From the cell containing the given text, extract its center point as (x, y) coordinate. 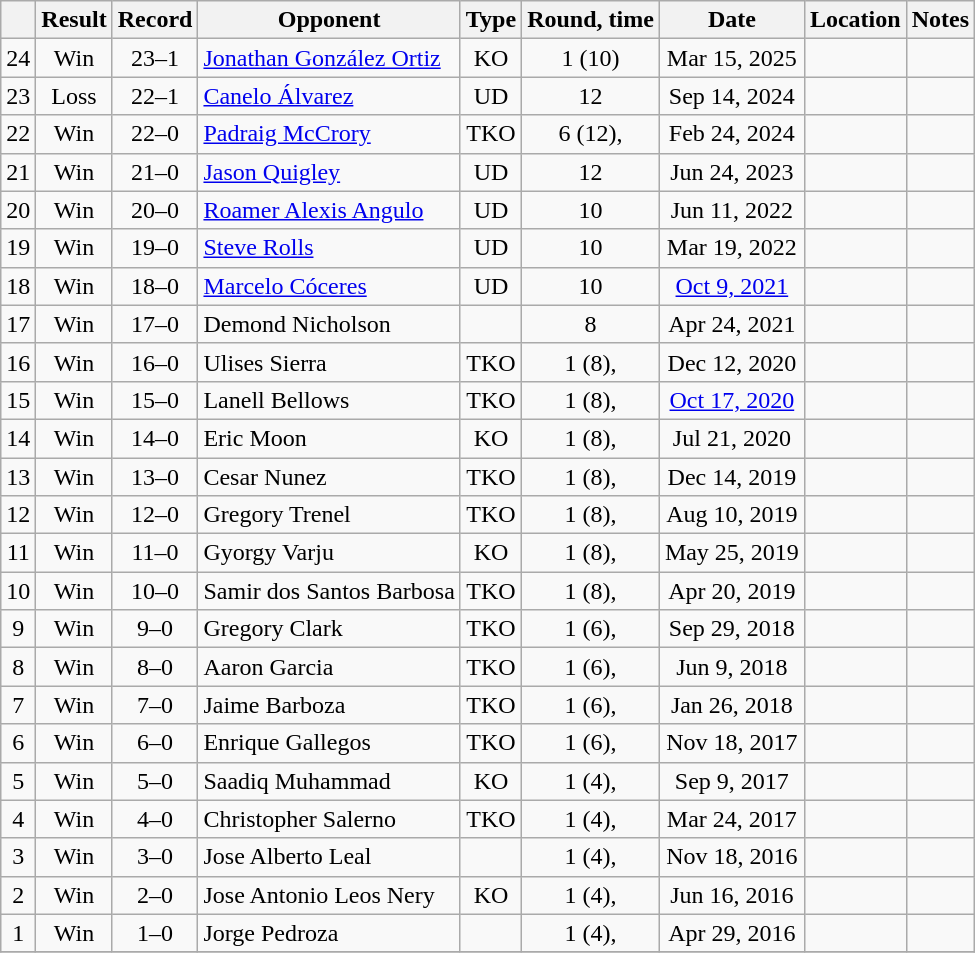
18 (18, 286)
Marcelo Cóceres (329, 286)
4 (18, 819)
Enrique Gallegos (329, 743)
5 (18, 781)
14 (18, 438)
10–0 (155, 591)
Jun 11, 2022 (732, 210)
22 (18, 134)
May 25, 2019 (732, 553)
Jose Alberto Leal (329, 857)
Jose Antonio Leos Nery (329, 895)
20 (18, 210)
21 (18, 172)
19 (18, 248)
Sep 9, 2017 (732, 781)
Aaron Garcia (329, 667)
Apr 24, 2021 (732, 324)
Round, time (591, 20)
6 (12), (591, 134)
Jorge Pedroza (329, 933)
24 (18, 58)
Steve Rolls (329, 248)
4–0 (155, 819)
Record (155, 20)
Mar 19, 2022 (732, 248)
Lanell Bellows (329, 400)
14–0 (155, 438)
Aug 10, 2019 (732, 515)
16–0 (155, 362)
Roamer Alexis Angulo (329, 210)
Mar 15, 2025 (732, 58)
Date (732, 20)
11 (18, 553)
Sep 29, 2018 (732, 629)
Ulises Sierra (329, 362)
Result (74, 20)
1 (10) (591, 58)
13 (18, 477)
9 (18, 629)
Samir dos Santos Barbosa (329, 591)
Gregory Trenel (329, 515)
21–0 (155, 172)
6 (18, 743)
Apr 29, 2016 (732, 933)
3 (18, 857)
15–0 (155, 400)
9–0 (155, 629)
3–0 (155, 857)
Feb 24, 2024 (732, 134)
Oct 9, 2021 (732, 286)
2–0 (155, 895)
Jaime Barboza (329, 705)
22–1 (155, 96)
Padraig McCrory (329, 134)
7 (18, 705)
17 (18, 324)
22–0 (155, 134)
2 (18, 895)
19–0 (155, 248)
Notes (940, 20)
Apr 20, 2019 (732, 591)
Mar 24, 2017 (732, 819)
Eric Moon (329, 438)
18–0 (155, 286)
Christopher Salerno (329, 819)
Jun 9, 2018 (732, 667)
Nov 18, 2017 (732, 743)
Jason Quigley (329, 172)
12–0 (155, 515)
Jul 21, 2020 (732, 438)
6–0 (155, 743)
Cesar Nunez (329, 477)
Sep 14, 2024 (732, 96)
Canelo Álvarez (329, 96)
Gyorgy Varju (329, 553)
13–0 (155, 477)
Location (855, 20)
1–0 (155, 933)
Jonathan González Ortiz (329, 58)
11–0 (155, 553)
8–0 (155, 667)
5–0 (155, 781)
Oct 17, 2020 (732, 400)
Gregory Clark (329, 629)
23–1 (155, 58)
Demond Nicholson (329, 324)
Loss (74, 96)
7–0 (155, 705)
Type (490, 20)
16 (18, 362)
Dec 12, 2020 (732, 362)
23 (18, 96)
15 (18, 400)
20–0 (155, 210)
Opponent (329, 20)
1 (18, 933)
Jan 26, 2018 (732, 705)
17–0 (155, 324)
Dec 14, 2019 (732, 477)
Jun 24, 2023 (732, 172)
Jun 16, 2016 (732, 895)
Saadiq Muhammad (329, 781)
Nov 18, 2016 (732, 857)
